Find where the given text appears and provide that cell's center as (X, Y) coordinate. 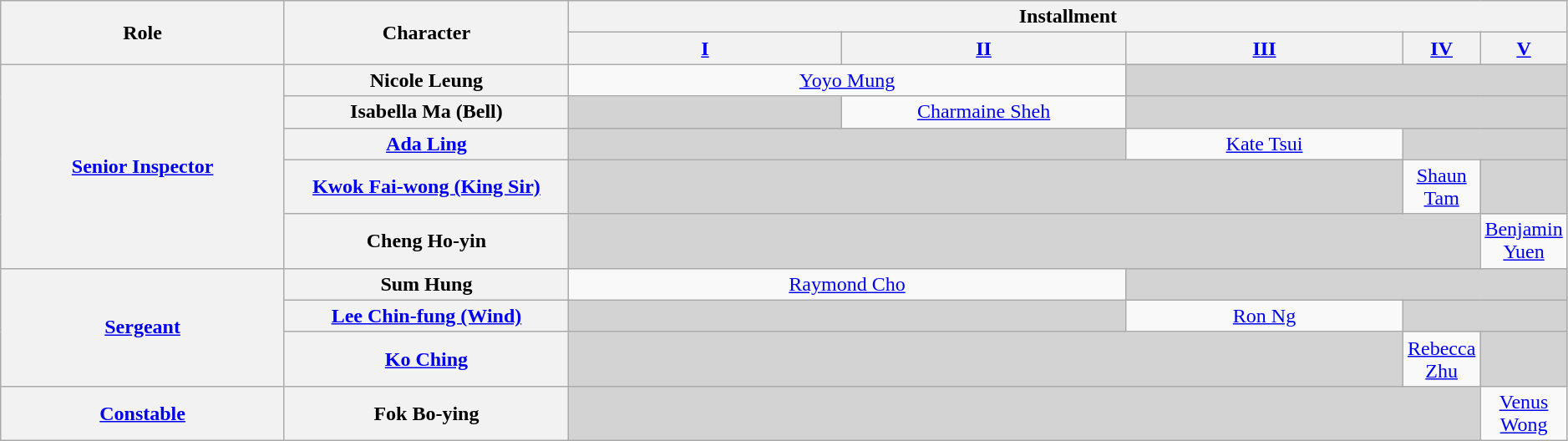
I (705, 48)
Rebecca Zhu (1441, 359)
Raymond Cho (847, 284)
Ron Ng (1265, 316)
Character (426, 33)
Nicole Leung (426, 80)
Ada Ling (426, 144)
Senior Inspector (143, 166)
Cheng Ho-yin (426, 241)
V (1524, 48)
Isabella Ma (Bell) (426, 112)
Installment (1068, 17)
Sum Hung (426, 284)
III (1265, 48)
Kwok Fai-wong (King Sir) (426, 187)
IV (1441, 48)
Shaun Tam (1441, 187)
Venus Wong (1524, 413)
II (984, 48)
Fok Bo-ying (426, 413)
Charmaine Sheh (984, 112)
Yoyo Mung (847, 80)
Constable (143, 413)
Ko Ching (426, 359)
Role (143, 33)
Lee Chin-fung (Wind) (426, 316)
Benjamin Yuen (1524, 241)
Sergeant (143, 327)
Kate Tsui (1265, 144)
